Return the [X, Y] coordinate for the center point of the cell that contains the specified text.  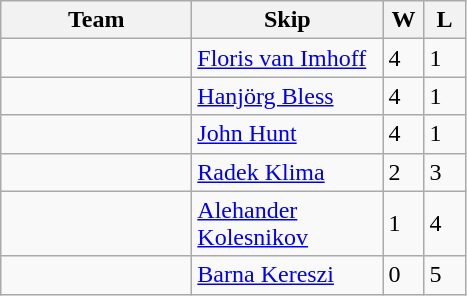
John Hunt [288, 134]
Hanjörg Bless [288, 96]
Floris van Imhoff [288, 58]
Alehander Kolesnikov [288, 224]
W [404, 20]
2 [404, 172]
L [444, 20]
Radek Klima [288, 172]
3 [444, 172]
0 [404, 275]
Barna Kereszi [288, 275]
5 [444, 275]
Skip [288, 20]
Team [96, 20]
